Identify which cell holds the provided text, then report its [x, y] central coordinate. 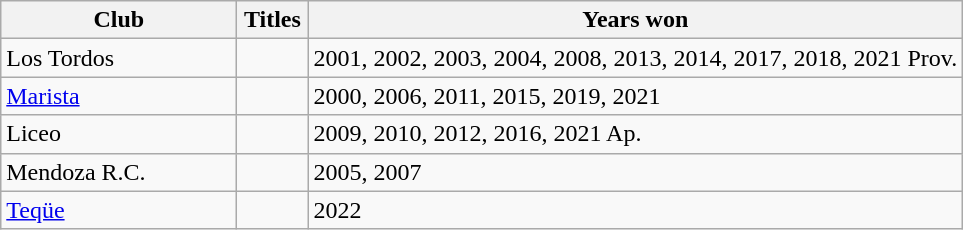
2000, 2006, 2011, 2015, 2019, 2021 [636, 96]
Club [119, 20]
Mendoza R.C. [119, 172]
Years won [636, 20]
2001, 2002, 2003, 2004, 2008, 2013, 2014, 2017, 2018, 2021 Prov. [636, 58]
Marista [119, 96]
2005, 2007 [636, 172]
Los Tordos [119, 58]
Teqüe [119, 210]
2022 [636, 210]
Liceo [119, 134]
Titles [272, 20]
2009, 2010, 2012, 2016, 2021 Ap. [636, 134]
